Locate the cell with the specified text and output its [x, y] center coordinate. 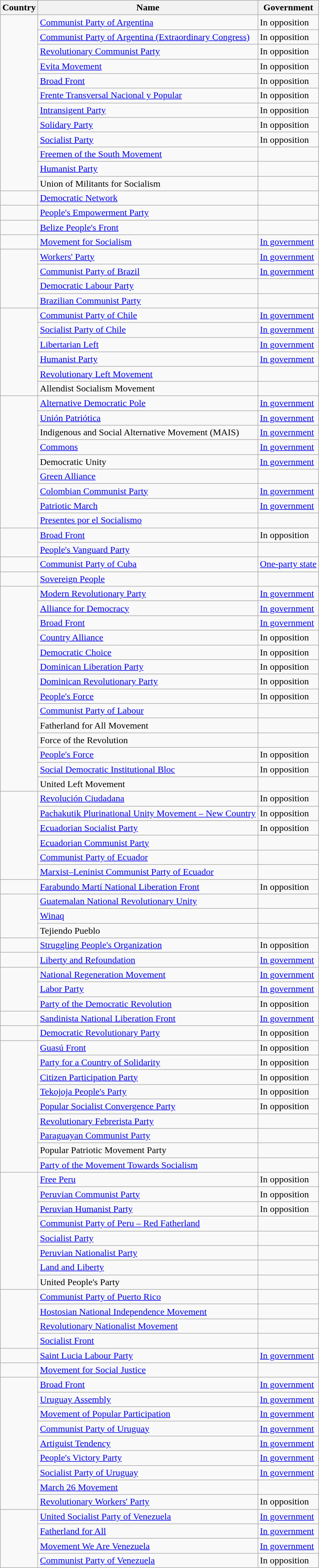
Communist Party of Chile [148, 315]
Alternative Democratic Pole [148, 403]
Social Democratic Institutional Bloc [148, 769]
Guasú Front [148, 1048]
Guatemalan National Revolutionary Unity [148, 901]
Revolutionary Communist Party [148, 52]
Ecuadorian Communist Party [148, 843]
Workers' Party [148, 257]
Peruvian Communist Party [148, 1194]
Sandinista National Liberation Front [148, 1018]
Commons [148, 447]
Ecuadorian Socialist Party [148, 828]
Hostosian National Independence Movement [148, 1311]
Labor Party [148, 989]
Dominican Liberation Party [148, 667]
Communist Party of Peru – Red Fatherland [148, 1224]
Communist Party of Uruguay [148, 1429]
Communist Party of Labour [148, 711]
Communist Party of Brazil [148, 271]
One-party state [288, 564]
Revolutionary Nationalist Movement [148, 1326]
Socialist Front [148, 1341]
Allendist Socialism Movement [148, 388]
Saint Lucia Labour Party [148, 1355]
United Left Movement [148, 784]
Land and Liberty [148, 1267]
Party for a Country of Solidarity [148, 1062]
Socialist Party of Uruguay [148, 1473]
Communist Party of Ecuador [148, 857]
People's Vanguard Party [148, 550]
Evita Movement [148, 66]
Modern Revolutionary Party [148, 593]
Name [148, 8]
Sovereign People [148, 579]
March 26 Movement [148, 1487]
Revolutionary Left Movement [148, 374]
Government [288, 8]
Freemen of the South Movement [148, 154]
Socialist Party of Chile [148, 330]
Peruvian Nationalist Party [148, 1253]
Struggling People's Organization [148, 945]
Communist Party of Argentina [148, 22]
Country Alliance [148, 637]
Movement for Socialism [148, 242]
National Regeneration Movement [148, 975]
Alliance for Democracy [148, 608]
Revolutionary Febrerista Party [148, 1121]
Farabundo Martí National Liberation Front [148, 886]
Party of the Movement Towards Socialism [148, 1165]
Communist Party of Argentina (Extraordinary Congress) [148, 37]
Tekojoja People's Party [148, 1092]
Democratic Labour Party [148, 286]
Dominican Revolutionary Party [148, 682]
Solidary Party [148, 125]
United Socialist Party of Venezuela [148, 1516]
Party of the Democratic Revolution [148, 1004]
Communist Party of Venezuela [148, 1560]
Tejiendo Pueblo [148, 931]
Communist Party of Puerto Rico [148, 1297]
Libertarian Left [148, 344]
United People's Party [148, 1282]
Popular Patriotic Movement Party [148, 1150]
Movement for Social Justice [148, 1370]
Movement We Are Venezuela [148, 1546]
Country [19, 8]
People's Victory Party [148, 1458]
Frente Transversal Nacional y Popular [148, 95]
Citizen Participation Party [148, 1077]
Fatherland for All Movement [148, 725]
Force of the Revolution [148, 740]
Communist Party of Cuba [148, 564]
Unión Patriótica [148, 418]
Brazilian Communist Party [148, 301]
Free Peru [148, 1180]
Belize People's Front [148, 227]
Democratic Network [148, 198]
Democratic Revolutionary Party [148, 1033]
Patriotic March [148, 506]
Pachakutik Plurinational Unity Movement – New Country [148, 813]
Indigenous and Social Alternative Movement (MAIS) [148, 433]
People's Empowerment Party [148, 213]
Liberty and Refoundation [148, 960]
Movement of Popular Participation [148, 1414]
Revolutionary Workers' Party [148, 1502]
Peruvian Humanist Party [148, 1209]
Uruguay Assembly [148, 1399]
Intransigent Party [148, 110]
Winaq [148, 916]
Popular Socialist Convergence Party [148, 1106]
Marxist–Leninist Communist Party of Ecuador [148, 872]
Green Alliance [148, 476]
Colombian Communist Party [148, 491]
Democratic Choice [148, 652]
Paraguayan Communist Party [148, 1136]
Artiguist Tendency [148, 1443]
Democratic Unity [148, 462]
Revolución Ciudadana [148, 799]
Fatherland for All [148, 1531]
Presentes por el Socialismo [148, 520]
Union of Militants for Socialism [148, 184]
